Find where the given text appears and provide that cell's center as [x, y] coordinate. 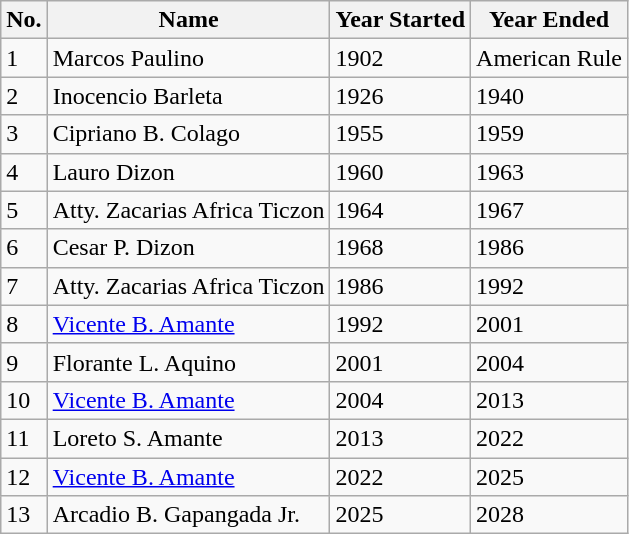
Loreto S. Amante [188, 438]
13 [24, 515]
Inocencio Barleta [188, 96]
2 [24, 96]
1963 [550, 172]
1926 [400, 96]
1902 [400, 58]
1 [24, 58]
4 [24, 172]
No. [24, 20]
12 [24, 477]
1967 [550, 210]
1968 [400, 248]
American Rule [550, 58]
9 [24, 362]
11 [24, 438]
Florante L. Aquino [188, 362]
Year Ended [550, 20]
6 [24, 248]
Year Started [400, 20]
1955 [400, 134]
Cipriano B. Colago [188, 134]
1959 [550, 134]
Cesar P. Dizon [188, 248]
8 [24, 324]
1960 [400, 172]
10 [24, 400]
2028 [550, 515]
5 [24, 210]
1940 [550, 96]
Arcadio B. Gapangada Jr. [188, 515]
1964 [400, 210]
Marcos Paulino [188, 58]
Lauro Dizon [188, 172]
3 [24, 134]
Name [188, 20]
7 [24, 286]
